Search for the cell housing the specified text and yield its [x, y] center coordinate. 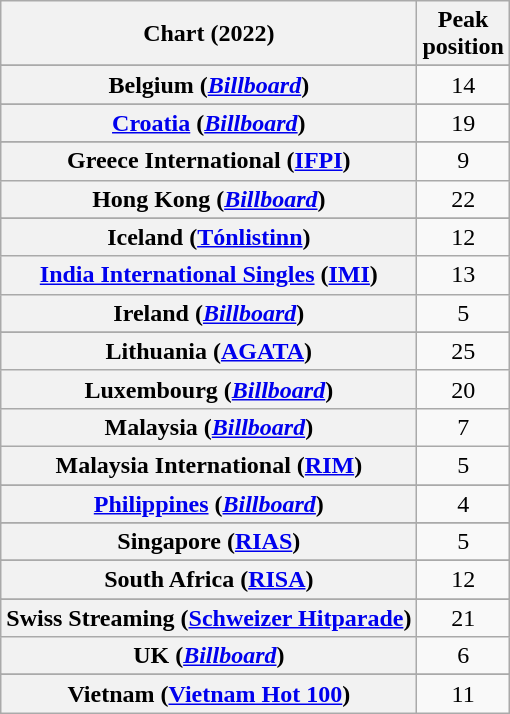
21 [463, 618]
UK (Billboard) [209, 656]
Swiss Streaming (Schweizer Hitparade) [209, 618]
14 [463, 85]
Malaysia International (RIM) [209, 465]
Vietnam (Vietnam Hot 100) [209, 694]
Ireland (Billboard) [209, 313]
22 [463, 199]
Chart (2022) [209, 34]
25 [463, 351]
4 [463, 503]
Greece International (IFPI) [209, 161]
Singapore (RIAS) [209, 542]
6 [463, 656]
Belgium (Billboard) [209, 85]
Lithuania (AGATA) [209, 351]
20 [463, 389]
Hong Kong (Billboard) [209, 199]
7 [463, 427]
Luxembourg (Billboard) [209, 389]
9 [463, 161]
India International Singles (IMI) [209, 275]
13 [463, 275]
Iceland (Tónlistinn) [209, 237]
South Africa (RISA) [209, 580]
11 [463, 694]
Philippines (Billboard) [209, 503]
Malaysia (Billboard) [209, 427]
19 [463, 123]
Peakposition [463, 34]
Croatia (Billboard) [209, 123]
